Identify which cell holds the provided text, then report its (x, y) central coordinate. 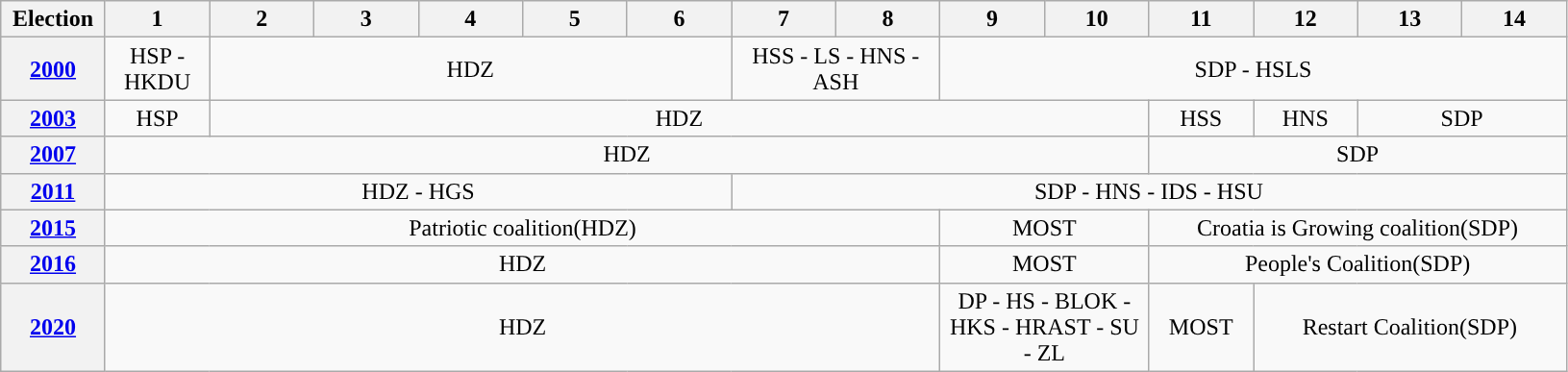
DP - HS - BLOK - HKS - HRAST - SU - ZL (1044, 327)
8 (888, 19)
HSS (1202, 118)
2015 (54, 228)
2016 (54, 264)
2003 (54, 118)
People's Coalition(SDP) (1357, 264)
1 (158, 19)
2000 (54, 69)
Patriotic coalition(HDZ) (522, 228)
5 (575, 19)
4 (471, 19)
13 (1409, 19)
HSS - LS - HNS - ASH (836, 69)
11 (1202, 19)
7 (784, 19)
2 (261, 19)
SDP - HNS - IDS - HSU (1149, 191)
HNS (1306, 118)
Election (54, 19)
SDP - HSLS (1254, 69)
10 (1096, 19)
3 (365, 19)
HSP - HKDU (158, 69)
Restart Coalition(SDP) (1410, 327)
Croatia is Growing coalition(SDP) (1357, 228)
2007 (54, 155)
2011 (54, 191)
14 (1515, 19)
2020 (54, 327)
12 (1306, 19)
HDZ - HGS (417, 191)
9 (992, 19)
HSP (158, 118)
6 (679, 19)
